Output the (x, y) coordinate of the center of the cell containing the given text.  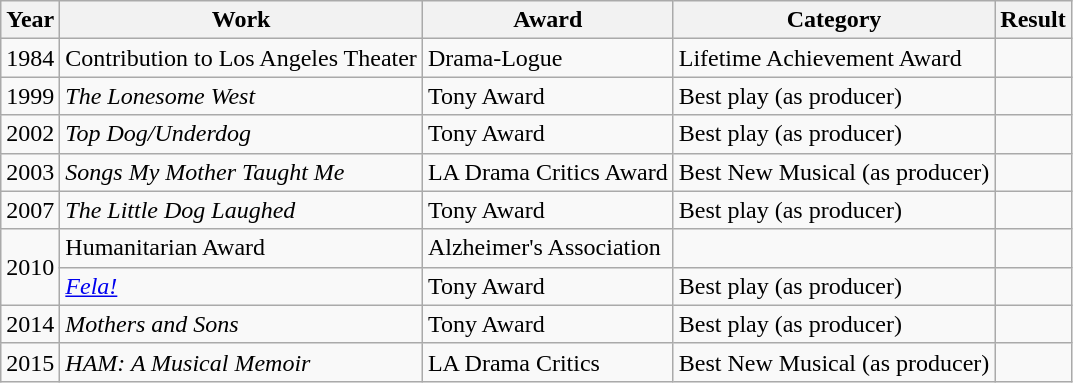
Award (548, 20)
Lifetime Achievement Award (834, 58)
Humanitarian Award (242, 248)
2003 (30, 172)
Songs My Mother Taught Me (242, 172)
Alzheimer's Association (548, 248)
LA Drama Critics Award (548, 172)
2014 (30, 324)
HAM: A Musical Memoir (242, 362)
Fela! (242, 286)
1984 (30, 58)
Work (242, 20)
Contribution to Los Angeles Theater (242, 58)
The Lonesome West (242, 96)
Top Dog/Underdog (242, 134)
2010 (30, 267)
Category (834, 20)
2007 (30, 210)
1999 (30, 96)
LA Drama Critics (548, 362)
2015 (30, 362)
2002 (30, 134)
Drama-Logue (548, 58)
Year (30, 20)
Mothers and Sons (242, 324)
Result (1033, 20)
The Little Dog Laughed (242, 210)
